Return the (X, Y) coordinate for the center point of the cell that contains the specified text.  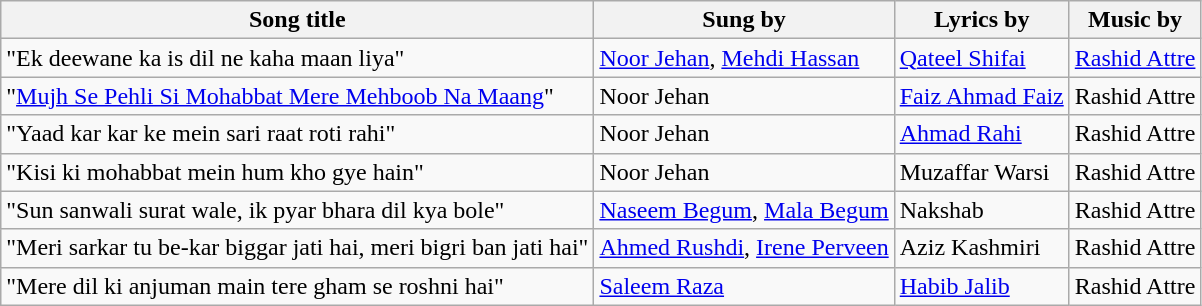
Muzaffar Warsi (982, 172)
Qateel Shifai (982, 58)
Faiz Ahmad Faiz (982, 96)
Saleem Raza (744, 286)
Music by (1135, 20)
Nakshab (982, 210)
"Mere dil ki anjuman main tere gham se roshni hai" (298, 286)
"Kisi ki mohabbat mein hum kho gye hain" (298, 172)
Lyrics by (982, 20)
Ahmed Rushdi, Irene Perveen (744, 248)
"Sun sanwali surat wale, ik pyar bhara dil kya bole" (298, 210)
"Mujh Se Pehli Si Mohabbat Mere Mehboob Na Maang" (298, 96)
"Meri sarkar tu be-kar biggar jati hai, meri bigri ban jati hai" (298, 248)
"Yaad kar kar ke mein sari raat roti rahi" (298, 134)
Aziz Kashmiri (982, 248)
Habib Jalib (982, 286)
Ahmad Rahi (982, 134)
"Ek deewane ka is dil ne kaha maan liya" (298, 58)
Naseem Begum, Mala Begum (744, 210)
Noor Jehan, Mehdi Hassan (744, 58)
Song title (298, 20)
Sung by (744, 20)
